Return the [x, y] coordinate for the center point of the cell that contains the specified text.  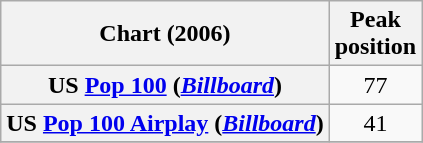
Peakposition [375, 34]
US Pop 100 Airplay (Billboard) [165, 123]
US Pop 100 (Billboard) [165, 85]
77 [375, 85]
41 [375, 123]
Chart (2006) [165, 34]
